From the cell containing the given text, extract its center point as [X, Y] coordinate. 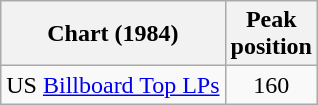
US Billboard Top LPs [113, 85]
Peakposition [271, 34]
Chart (1984) [113, 34]
160 [271, 85]
